Determine the (x, y) coordinate at the center of the cell enclosing the given text.  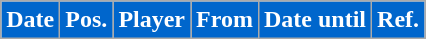
Date until (314, 20)
Ref. (398, 20)
Pos. (86, 20)
From (225, 20)
Player (152, 20)
Date (30, 20)
